For the text-containing cell, return its midpoint in [X, Y] coordinate format. 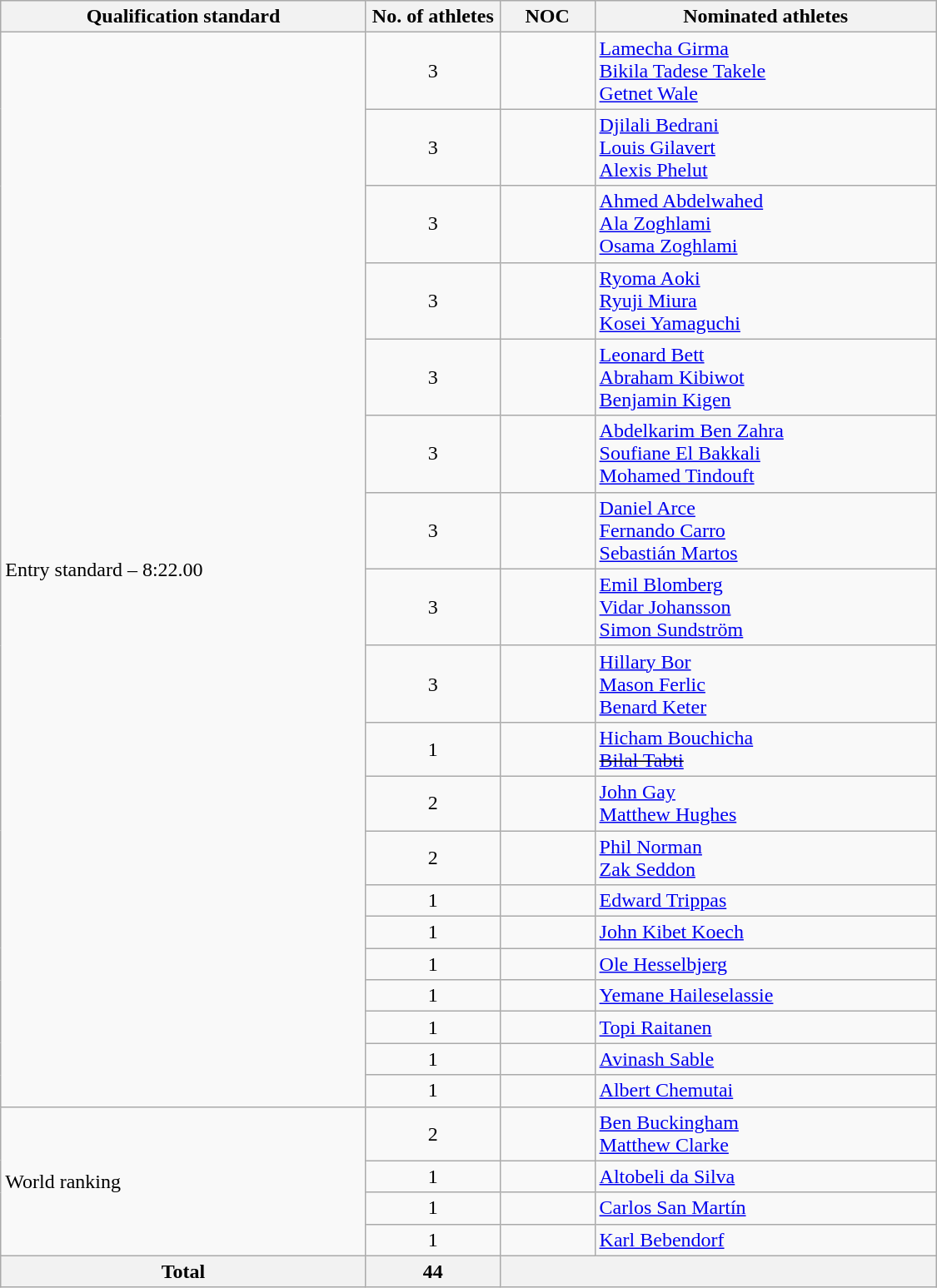
NOC [547, 17]
Emil BlombergVidar JohanssonSimon Sundström [765, 607]
Ben BuckinghamMatthew Clarke [765, 1134]
Abdelkarim Ben ZahraSoufiane El BakkaliMohamed Tindouft [765, 454]
Leonard BettAbraham KibiwotBenjamin Kigen [765, 377]
World ranking [183, 1181]
Phil NormanZak Seddon [765, 858]
Lamecha GirmaBikila Tadese TakeleGetnet Wale [765, 71]
Hicham BouchichaBilal Tabti [765, 749]
No. of athletes [433, 17]
Ole Hesselbjerg [765, 964]
Altobeli da Silva [765, 1176]
Nominated athletes [765, 17]
Avinash Sable [765, 1059]
Entry standard – 8:22.00 [183, 569]
Total [183, 1271]
Qualification standard [183, 17]
John GayMatthew Hughes [765, 803]
44 [433, 1271]
Edward Trippas [765, 901]
Ahmed AbdelwahedAla ZoghlamiOsama Zoghlami [765, 224]
Ryoma AokiRyuji MiuraKosei Yamaguchi [765, 301]
Topi Raitanen [765, 1027]
Carlos San Martín [765, 1208]
Albert Chemutai [765, 1091]
Hillary BorMason FerlicBenard Keter [765, 684]
Karl Bebendorf [765, 1240]
Yemane Haileselassie [765, 996]
John Kibet Koech [765, 932]
Djilali BedraniLouis GilavertAlexis Phelut [765, 147]
Daniel ArceFernando CarroSebastián Martos [765, 530]
